Locate the cell with the specified text and output its [X, Y] center coordinate. 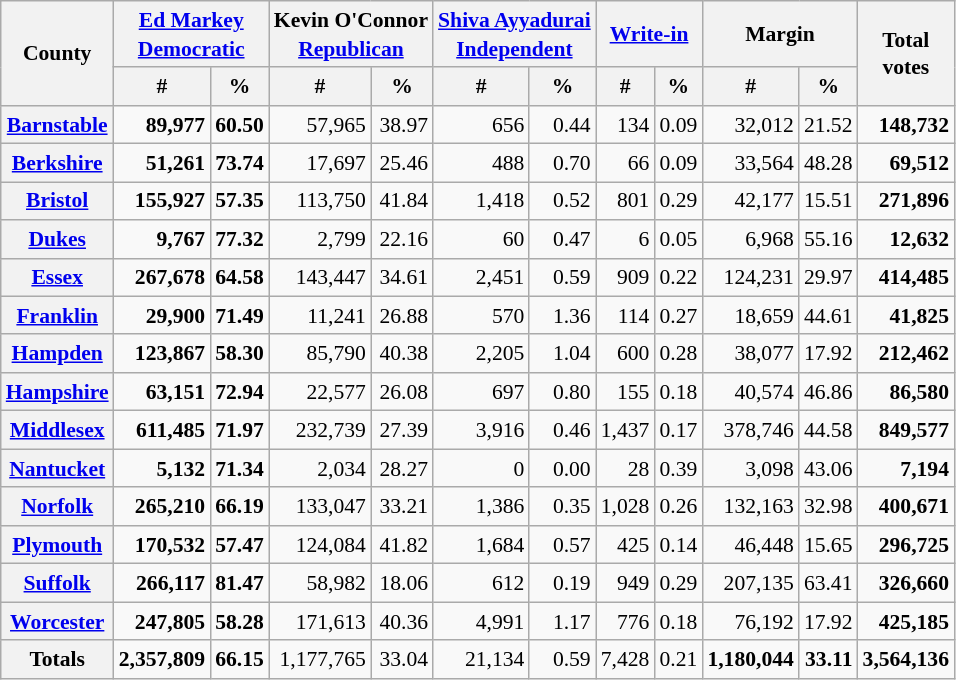
Norfolk [58, 507]
46.86 [828, 392]
85,790 [320, 354]
488 [481, 163]
271,896 [906, 201]
326,660 [906, 583]
0.39 [678, 468]
Shiva AyyaduraiIndependent [514, 34]
6 [626, 239]
60 [481, 239]
0.00 [562, 468]
64.58 [240, 277]
7,428 [626, 659]
33.21 [402, 507]
32.98 [828, 507]
7,194 [906, 468]
Franklin [58, 316]
0.52 [562, 201]
71.97 [240, 430]
57.47 [240, 545]
77.32 [240, 239]
0.70 [562, 163]
63,151 [162, 392]
247,805 [162, 621]
143,447 [320, 277]
28.27 [402, 468]
Hampden [58, 354]
Bristol [58, 201]
72.94 [240, 392]
15.51 [828, 201]
Essex [58, 277]
Middlesex [58, 430]
1,386 [481, 507]
27.39 [402, 430]
0.05 [678, 239]
849,577 [906, 430]
155,927 [162, 201]
3,098 [750, 468]
0.80 [562, 392]
26.08 [402, 392]
400,671 [906, 507]
0 [481, 468]
2,357,809 [162, 659]
11,241 [320, 316]
148,732 [906, 125]
232,739 [320, 430]
41.82 [402, 545]
46,448 [750, 545]
123,867 [162, 354]
133,047 [320, 507]
Berkshire [58, 163]
County [58, 53]
Kevin O'ConnorRepublican [351, 34]
58,982 [320, 583]
48.28 [828, 163]
170,532 [162, 545]
44.58 [828, 430]
22,577 [320, 392]
0.14 [678, 545]
414,485 [906, 277]
1,180,044 [750, 659]
44.61 [828, 316]
66 [626, 163]
425,185 [906, 621]
71.34 [240, 468]
296,725 [906, 545]
40.38 [402, 354]
6,968 [750, 239]
1,437 [626, 430]
58.28 [240, 621]
134 [626, 125]
Totals [58, 659]
17,697 [320, 163]
58.30 [240, 354]
0.46 [562, 430]
38,077 [750, 354]
51,261 [162, 163]
3,916 [481, 430]
1,684 [481, 545]
Nantucket [58, 468]
40.36 [402, 621]
2,799 [320, 239]
265,210 [162, 507]
600 [626, 354]
15.65 [828, 545]
57.35 [240, 201]
32,012 [750, 125]
21.52 [828, 125]
Totalvotes [906, 53]
212,462 [906, 354]
25.46 [402, 163]
2,451 [481, 277]
26.88 [402, 316]
267,678 [162, 277]
0.35 [562, 507]
22.16 [402, 239]
0.27 [678, 316]
425 [626, 545]
2,205 [481, 354]
0.21 [678, 659]
38.97 [402, 125]
612 [481, 583]
656 [481, 125]
81.47 [240, 583]
0.19 [562, 583]
18.06 [402, 583]
1,028 [626, 507]
801 [626, 201]
41.84 [402, 201]
18,659 [750, 316]
60.50 [240, 125]
5,132 [162, 468]
33.11 [828, 659]
41,825 [906, 316]
63.41 [828, 583]
Plymouth [58, 545]
40,574 [750, 392]
34.61 [402, 277]
Ed MarkeyDemocratic [192, 34]
71.49 [240, 316]
155 [626, 392]
33,564 [750, 163]
69,512 [906, 163]
611,485 [162, 430]
2,034 [320, 468]
378,746 [750, 430]
1,177,765 [320, 659]
Margin [780, 34]
Dukes [58, 239]
33.04 [402, 659]
86,580 [906, 392]
697 [481, 392]
949 [626, 583]
0.17 [678, 430]
1.36 [562, 316]
73.74 [240, 163]
1.04 [562, 354]
266,117 [162, 583]
Barnstable [58, 125]
171,613 [320, 621]
Write-in [650, 34]
114 [626, 316]
55.16 [828, 239]
124,231 [750, 277]
0.47 [562, 239]
76,192 [750, 621]
0.26 [678, 507]
29.97 [828, 277]
570 [481, 316]
Hampshire [58, 392]
28 [626, 468]
0.57 [562, 545]
57,965 [320, 125]
207,135 [750, 583]
0.22 [678, 277]
0.28 [678, 354]
29,900 [162, 316]
124,084 [320, 545]
3,564,136 [906, 659]
12,632 [906, 239]
776 [626, 621]
43.06 [828, 468]
909 [626, 277]
89,977 [162, 125]
21,134 [481, 659]
9,767 [162, 239]
66.15 [240, 659]
Worcester [58, 621]
1,418 [481, 201]
132,163 [750, 507]
66.19 [240, 507]
1.17 [562, 621]
Suffolk [58, 583]
0.44 [562, 125]
113,750 [320, 201]
42,177 [750, 201]
4,991 [481, 621]
